Determine the [X, Y] coordinate at the center of the cell enclosing the given text.  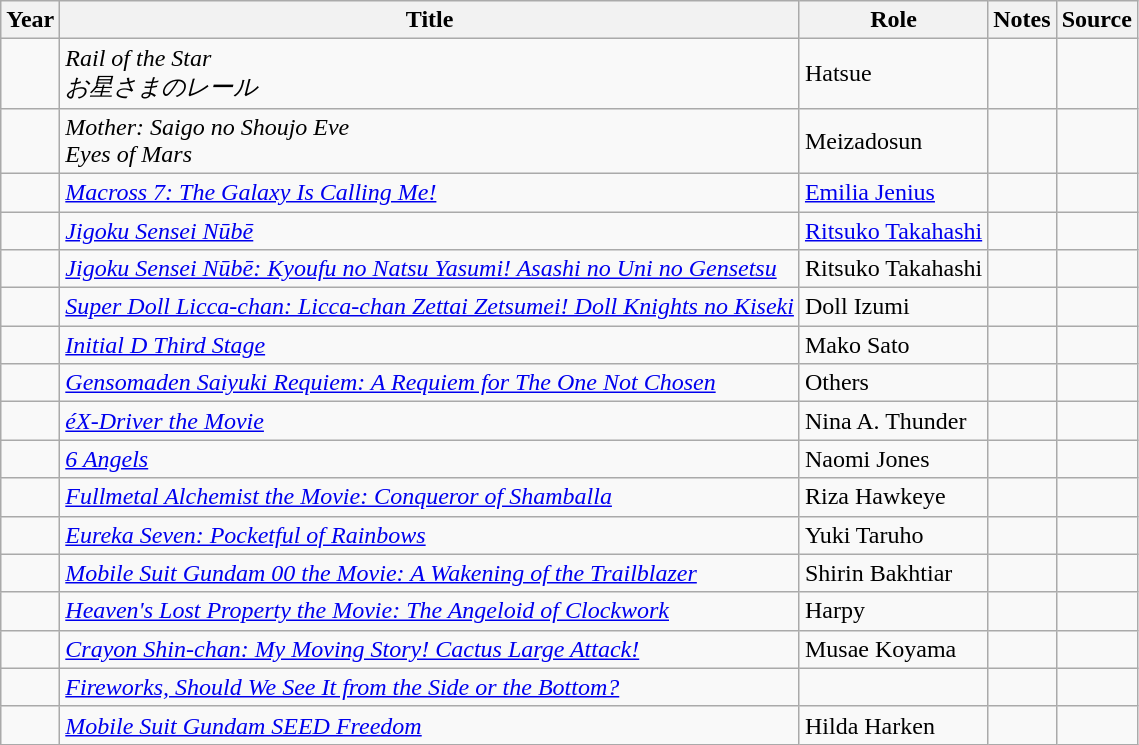
Mobile Suit Gundam SEED Freedom [430, 725]
Harpy [893, 611]
Others [893, 383]
Fullmetal Alchemist the Movie: Conqueror of Shamballa [430, 497]
Mako Sato [893, 345]
Hilda Harken [893, 725]
Crayon Shin-chan: My Moving Story! Cactus Large Attack! [430, 649]
Meizadosun [893, 140]
Heaven's Lost Property the Movie: The Angeloid of Clockwork [430, 611]
Jigoku Sensei Nūbē: Kyoufu no Natsu Yasumi! Asashi no Uni no Gensetsu [430, 269]
Title [430, 20]
Emilia Jenius [893, 192]
Yuki Taruho [893, 535]
Rail of the Starお星さまのレール [430, 74]
Fireworks, Should We See It from the Side or the Bottom? [430, 687]
Shirin Bakhtiar [893, 573]
Macross 7: The Galaxy Is Calling Me! [430, 192]
éX-Driver the Movie [430, 421]
Riza Hawkeye [893, 497]
Gensomaden Saiyuki Requiem: A Requiem for The One Not Chosen [430, 383]
Source [1096, 20]
Notes [1022, 20]
Jigoku Sensei Nūbē [430, 231]
Hatsue [893, 74]
Year [30, 20]
Eureka Seven: Pocketful of Rainbows [430, 535]
Mother: Saigo no Shoujo EveEyes of Mars [430, 140]
Super Doll Licca-chan: Licca-chan Zettai Zetsumei! Doll Knights no Kiseki [430, 307]
Mobile Suit Gundam 00 the Movie: A Wakening of the Trailblazer [430, 573]
Role [893, 20]
Naomi Jones [893, 459]
Doll Izumi [893, 307]
6 Angels [430, 459]
Initial D Third Stage [430, 345]
Musae Koyama [893, 649]
Nina A. Thunder [893, 421]
